Scan for the cell matching the given text and deliver its (X, Y) coordinate at center. 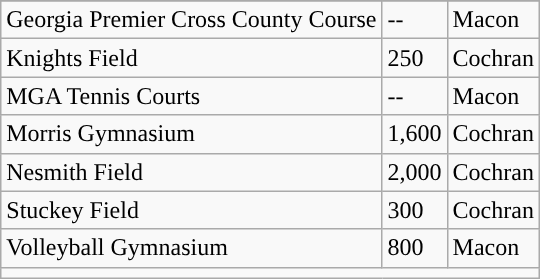
Stuckey Field (192, 210)
800 (414, 248)
2,000 (414, 172)
Volleyball Gymnasium (192, 248)
250 (414, 58)
Knights Field (192, 58)
Georgia Premier Cross County Course (192, 20)
1,600 (414, 134)
Nesmith Field (192, 172)
Morris Gymnasium (192, 134)
300 (414, 210)
MGA Tennis Courts (192, 96)
